Identify which cell holds the provided text, then report its (X, Y) central coordinate. 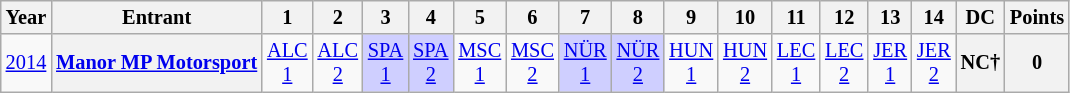
6 (532, 17)
NC† (980, 63)
MSC2 (532, 63)
11 (796, 17)
NÜR1 (586, 63)
10 (745, 17)
8 (638, 17)
1 (287, 17)
12 (844, 17)
4 (430, 17)
LEC2 (844, 63)
JER2 (934, 63)
Points (1037, 17)
13 (890, 17)
HUN1 (691, 63)
5 (480, 17)
14 (934, 17)
NÜR2 (638, 63)
LEC1 (796, 63)
2 (338, 17)
ALC2 (338, 63)
JER1 (890, 63)
ALC1 (287, 63)
2014 (26, 63)
0 (1037, 63)
MSC1 (480, 63)
Year (26, 17)
SPA2 (430, 63)
SPA1 (386, 63)
9 (691, 17)
HUN2 (745, 63)
3 (386, 17)
Entrant (156, 17)
DC (980, 17)
7 (586, 17)
Manor MP Motorsport (156, 63)
